Determine the (X, Y) coordinate at the center of the cell enclosing the given text.  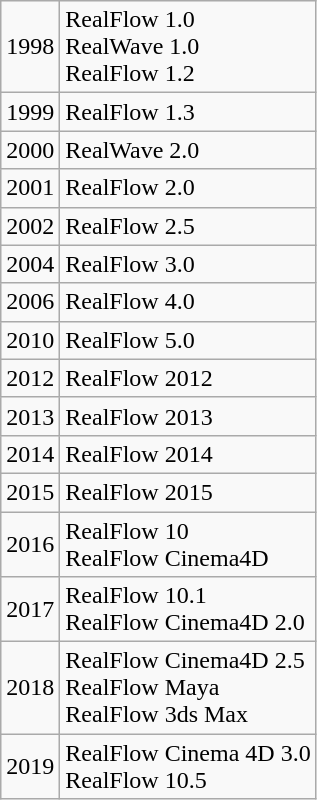
2001 (30, 188)
1999 (30, 112)
RealFlow Cinema 4D 3.0RealFlow 10.5 (188, 766)
RealWave 2.0 (188, 150)
RealFlow 2013 (188, 416)
RealFlow 1.3 (188, 112)
RealFlow 2012 (188, 378)
2006 (30, 302)
2016 (30, 544)
RealFlow 3.0 (188, 264)
RealFlow 2.0 (188, 188)
2018 (30, 688)
1998 (30, 47)
2004 (30, 264)
2015 (30, 492)
2000 (30, 150)
RealFlow 10RealFlow Cinema4D (188, 544)
2012 (30, 378)
2002 (30, 226)
RealFlow 2015 (188, 492)
RealFlow Cinema4D 2.5RealFlow MayaRealFlow 3ds Max (188, 688)
2014 (30, 454)
2017 (30, 610)
2013 (30, 416)
RealFlow 1.0RealWave 1.0RealFlow 1.2 (188, 47)
RealFlow 2014 (188, 454)
RealFlow 5.0 (188, 340)
RealFlow 10.1RealFlow Cinema4D 2.0 (188, 610)
RealFlow 2.5 (188, 226)
2019 (30, 766)
RealFlow 4.0 (188, 302)
2010 (30, 340)
